Search for the cell housing the specified text and yield its (X, Y) center coordinate. 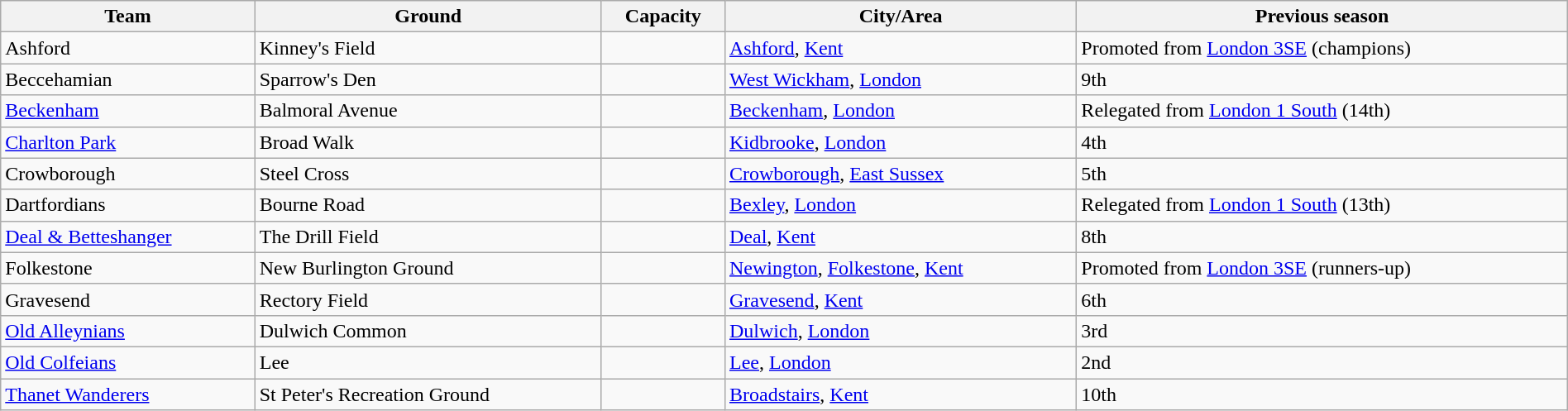
Folkestone (127, 268)
5th (1322, 174)
Old Colfeians (127, 362)
Beccehamian (127, 79)
6th (1322, 299)
Dartfordians (127, 205)
Deal & Betteshanger (127, 237)
Kinney's Field (428, 48)
Rectory Field (428, 299)
9th (1322, 79)
2nd (1322, 362)
The Drill Field (428, 237)
Broadstairs, Kent (900, 394)
West Wickham, London (900, 79)
Crowborough, East Sussex (900, 174)
3rd (1322, 331)
Kidbrooke, London (900, 142)
Balmoral Avenue (428, 111)
Gravesend (127, 299)
Beckenham, London (900, 111)
Sparrow's Den (428, 79)
Dulwich Common (428, 331)
Previous season (1322, 17)
Gravesend, Kent (900, 299)
Relegated from London 1 South (14th) (1322, 111)
Steel Cross (428, 174)
Crowborough (127, 174)
4th (1322, 142)
Bexley, London (900, 205)
Ashford, Kent (900, 48)
Relegated from London 1 South (13th) (1322, 205)
Newington, Folkestone, Kent (900, 268)
Charlton Park (127, 142)
8th (1322, 237)
St Peter's Recreation Ground (428, 394)
10th (1322, 394)
Lee (428, 362)
Promoted from London 3SE (champions) (1322, 48)
Lee, London (900, 362)
New Burlington Ground (428, 268)
Old Alleynians (127, 331)
Thanet Wanderers (127, 394)
Bourne Road (428, 205)
Dulwich, London (900, 331)
Promoted from London 3SE (runners-up) (1322, 268)
Ground (428, 17)
Ashford (127, 48)
Team (127, 17)
Broad Walk (428, 142)
Beckenham (127, 111)
Capacity (663, 17)
Deal, Kent (900, 237)
City/Area (900, 17)
